Return (X, Y) of the center of cell containing provided text 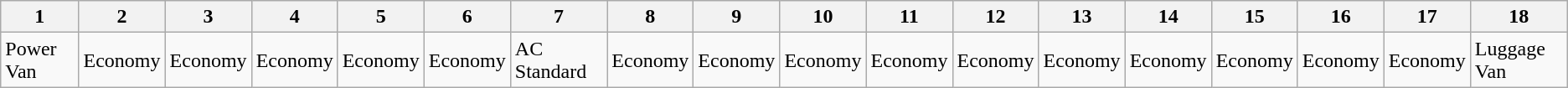
1 (40, 17)
AC Standard (559, 60)
10 (823, 17)
4 (295, 17)
6 (467, 17)
9 (737, 17)
Luggage Van (1519, 60)
11 (910, 17)
13 (1082, 17)
7 (559, 17)
15 (1255, 17)
18 (1519, 17)
12 (995, 17)
14 (1168, 17)
17 (1427, 17)
2 (122, 17)
16 (1340, 17)
3 (208, 17)
5 (380, 17)
8 (650, 17)
Power Van (40, 60)
